Detect which cell encompasses the target text, then output its [X, Y] center coordinate. 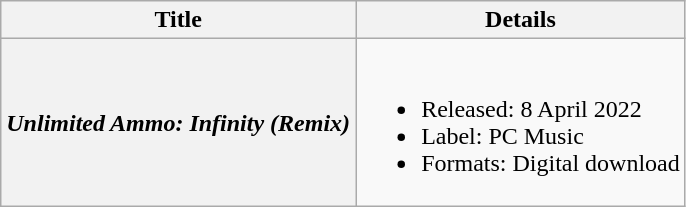
Details [521, 20]
Unlimited Ammo: Infinity (Remix) [178, 122]
Released: 8 April 2022Label: PC MusicFormats: Digital download [521, 122]
Title [178, 20]
